Capture the cell that displays the provided text and extract its (x, y) central coordinate. 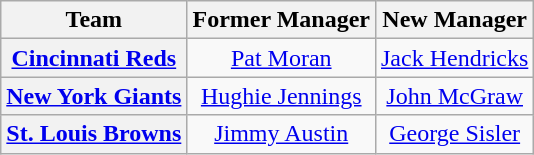
Former Manager (282, 20)
New Manager (454, 20)
Pat Moran (282, 58)
George Sisler (454, 134)
Hughie Jennings (282, 96)
Cincinnati Reds (94, 58)
St. Louis Browns (94, 134)
John McGraw (454, 96)
Team (94, 20)
Jimmy Austin (282, 134)
New York Giants (94, 96)
Jack Hendricks (454, 58)
